Search for the cell housing the specified text and yield its (x, y) center coordinate. 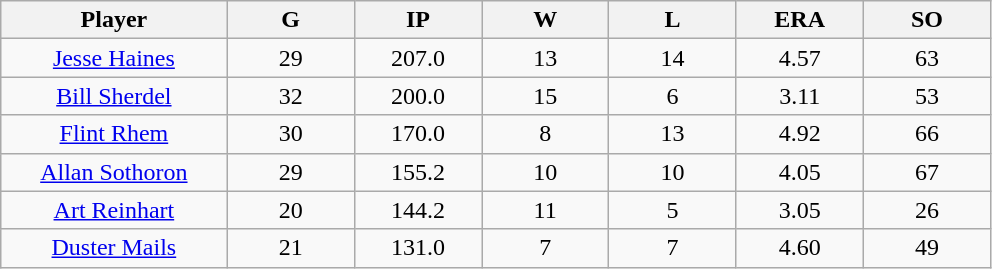
IP (418, 20)
26 (926, 210)
155.2 (418, 172)
ERA (800, 20)
Flint Rhem (114, 134)
Art Reinhart (114, 210)
6 (672, 96)
21 (290, 248)
Bill Sherdel (114, 96)
4.05 (800, 172)
131.0 (418, 248)
49 (926, 248)
207.0 (418, 58)
53 (926, 96)
144.2 (418, 210)
W (546, 20)
3.11 (800, 96)
8 (546, 134)
66 (926, 134)
SO (926, 20)
3.05 (800, 210)
11 (546, 210)
14 (672, 58)
15 (546, 96)
4.92 (800, 134)
170.0 (418, 134)
L (672, 20)
G (290, 20)
Jesse Haines (114, 58)
30 (290, 134)
4.57 (800, 58)
Allan Sothoron (114, 172)
5 (672, 210)
4.60 (800, 248)
20 (290, 210)
67 (926, 172)
Player (114, 20)
200.0 (418, 96)
63 (926, 58)
32 (290, 96)
Duster Mails (114, 248)
